Return (X, Y) of the center of cell containing provided text 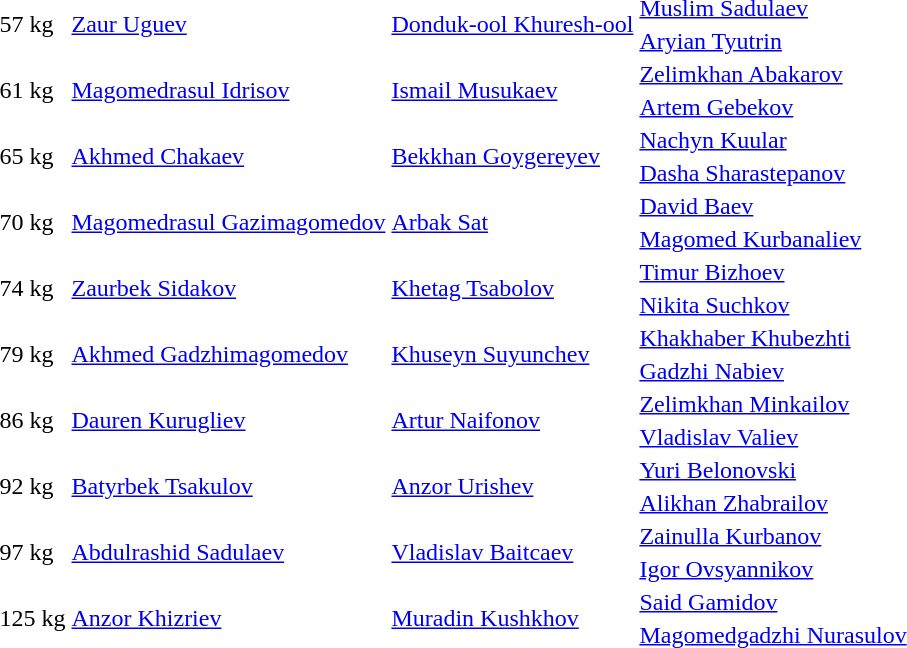
Vladislav Baitcaev (512, 552)
Batyrbek Tsakulov (228, 486)
Magomedrasul Gazimagomedov (228, 222)
Magomedrasul Idrisov (228, 90)
Artur Naifonov (512, 420)
Zaurbek Sidakov (228, 288)
Khetag Tsabolov (512, 288)
Bekkhan Goygereyev (512, 156)
Ismail Musukaev (512, 90)
Akhmed Chakaev (228, 156)
Akhmed Gadzhimagomedov (228, 354)
Anzor Urishev (512, 486)
Arbak Sat (512, 222)
Dauren Kurugliev (228, 420)
Khuseyn Suyunchev (512, 354)
Abdulrashid Sadulaev (228, 552)
